Pinpoint the cell where the given text exists, returning its [x, y] midpoint coordinate. 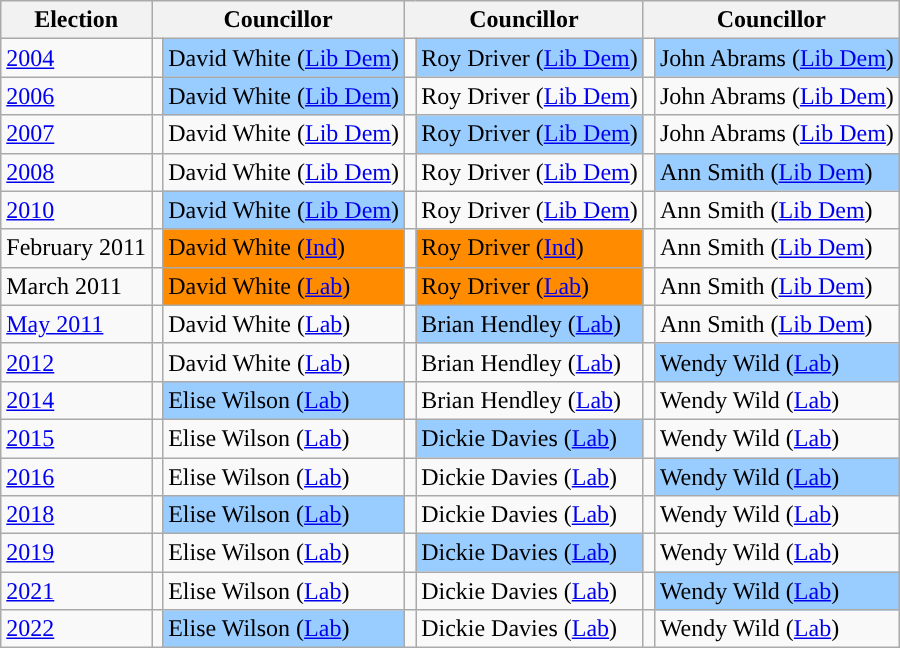
2015 [76, 438]
2008 [76, 172]
David White (Ind) [284, 248]
February 2011 [76, 248]
2010 [76, 210]
2007 [76, 134]
2012 [76, 362]
2022 [76, 629]
March 2011 [76, 286]
2014 [76, 400]
2016 [76, 477]
Roy Driver (Ind) [530, 248]
2006 [76, 96]
2004 [76, 58]
Roy Driver (Lab) [530, 286]
May 2011 [76, 324]
Election [76, 20]
2021 [76, 591]
2019 [76, 553]
2018 [76, 515]
